Locate the cell with the specified text and output its (x, y) center coordinate. 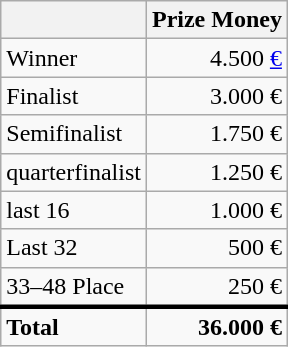
1.750 € (216, 134)
Last 32 (74, 248)
Winner (74, 58)
quarterfinalist (74, 172)
Semifinalist (74, 134)
36.000 € (216, 327)
Total (74, 327)
33–48 Place (74, 287)
Finalist (74, 96)
250 € (216, 287)
1.250 € (216, 172)
last 16 (74, 210)
1.000 € (216, 210)
500 € (216, 248)
4.500 € (216, 58)
Prize Money (216, 20)
3.000 € (216, 96)
